Capture the cell that displays the provided text and extract its (x, y) central coordinate. 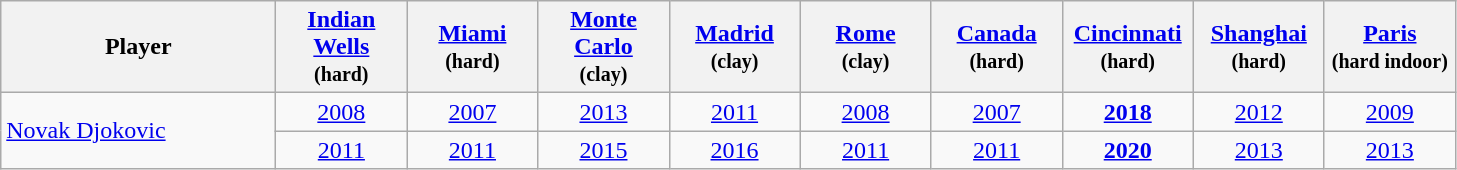
Madrid(clay) (734, 47)
Rome(clay) (866, 47)
2012 (1258, 112)
2016 (734, 150)
2015 (604, 150)
Cincinnati(hard) (1128, 47)
2020 (1128, 150)
Paris(hard indoor) (1390, 47)
Miami(hard) (472, 47)
Novak Djokovic (138, 131)
2018 (1128, 112)
Player (138, 47)
Monte Carlo(clay) (604, 47)
Shanghai(hard) (1258, 47)
Canada(hard) (996, 47)
2009 (1390, 112)
Indian Wells(hard) (342, 47)
